Detect which cell encompasses the target text, then output its (x, y) center coordinate. 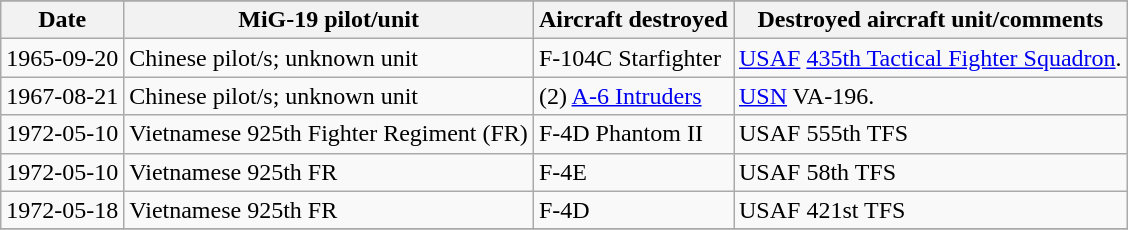
USAF 435th Tactical Fighter Squadron. (931, 58)
F-104C Starfighter (633, 58)
1972-05-18 (62, 210)
USAF 555th TFS (931, 134)
F-4E (633, 172)
Date (62, 20)
1967-08-21 (62, 96)
(2) A-6 Intruders (633, 96)
1965-09-20 (62, 58)
F-4D (633, 210)
F-4D Phantom II (633, 134)
USAF 421st TFS (931, 210)
Aircraft destroyed (633, 20)
MiG-19 pilot/unit (329, 20)
USAF 58th TFS (931, 172)
Vietnamese 925th Fighter Regiment (FR) (329, 134)
Destroyed aircraft unit/comments (931, 20)
USN VA-196. (931, 96)
